Find where the given text appears and provide that cell's center as (x, y) coordinate. 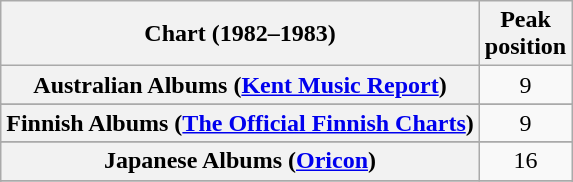
Australian Albums (Kent Music Report) (240, 85)
16 (525, 161)
Peakposition (525, 34)
Japanese Albums (Oricon) (240, 161)
Chart (1982–1983) (240, 34)
Finnish Albums (The Official Finnish Charts) (240, 123)
